Pinpoint the cell where the given text exists, returning its (X, Y) midpoint coordinate. 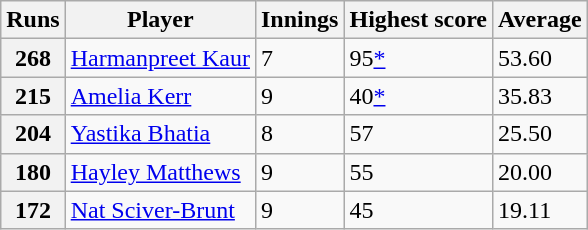
Average (540, 20)
55 (418, 172)
Highest score (418, 20)
Runs (33, 20)
204 (33, 134)
20.00 (540, 172)
Innings (299, 20)
57 (418, 134)
45 (418, 210)
180 (33, 172)
215 (33, 96)
19.11 (540, 210)
268 (33, 58)
53.60 (540, 58)
172 (33, 210)
Nat Sciver-Brunt (160, 210)
25.50 (540, 134)
Hayley Matthews (160, 172)
Amelia Kerr (160, 96)
7 (299, 58)
Yastika Bhatia (160, 134)
8 (299, 134)
Harmanpreet Kaur (160, 58)
95* (418, 58)
40* (418, 96)
35.83 (540, 96)
Player (160, 20)
